Extract the (X, Y) coordinate from the center of the cell holding the provided text.  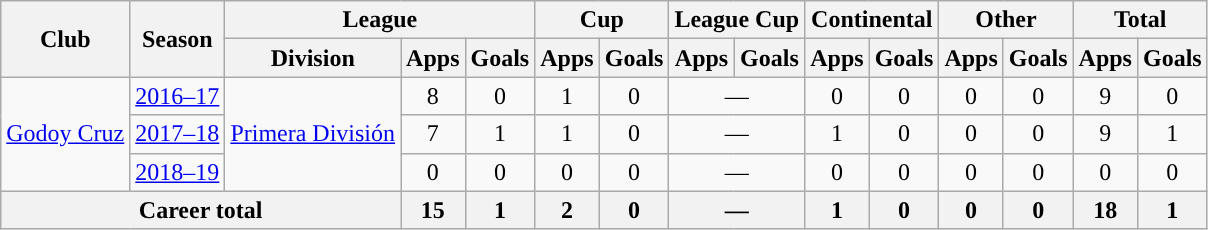
League Cup (737, 20)
Club (66, 39)
Other (1006, 20)
Primera División (313, 134)
8 (433, 96)
Continental (872, 20)
15 (433, 210)
2 (567, 210)
Cup (602, 20)
Total (1140, 20)
18 (1105, 210)
Season (178, 39)
7 (433, 134)
League (380, 20)
2018–19 (178, 172)
Division (313, 58)
Career total (201, 210)
2017–18 (178, 134)
2016–17 (178, 96)
Godoy Cruz (66, 134)
